For the text-containing cell, return its midpoint in [x, y] coordinate format. 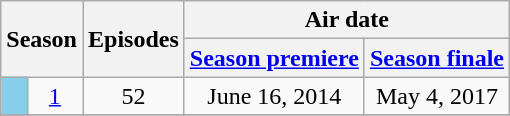
May 4, 2017 [436, 96]
1 [54, 96]
Episodes [133, 39]
52 [133, 96]
Season finale [436, 58]
Air date [346, 20]
Season [42, 39]
Season premiere [274, 58]
June 16, 2014 [274, 96]
